Provide the [X, Y] coordinate of the cell's center where the given text is located.  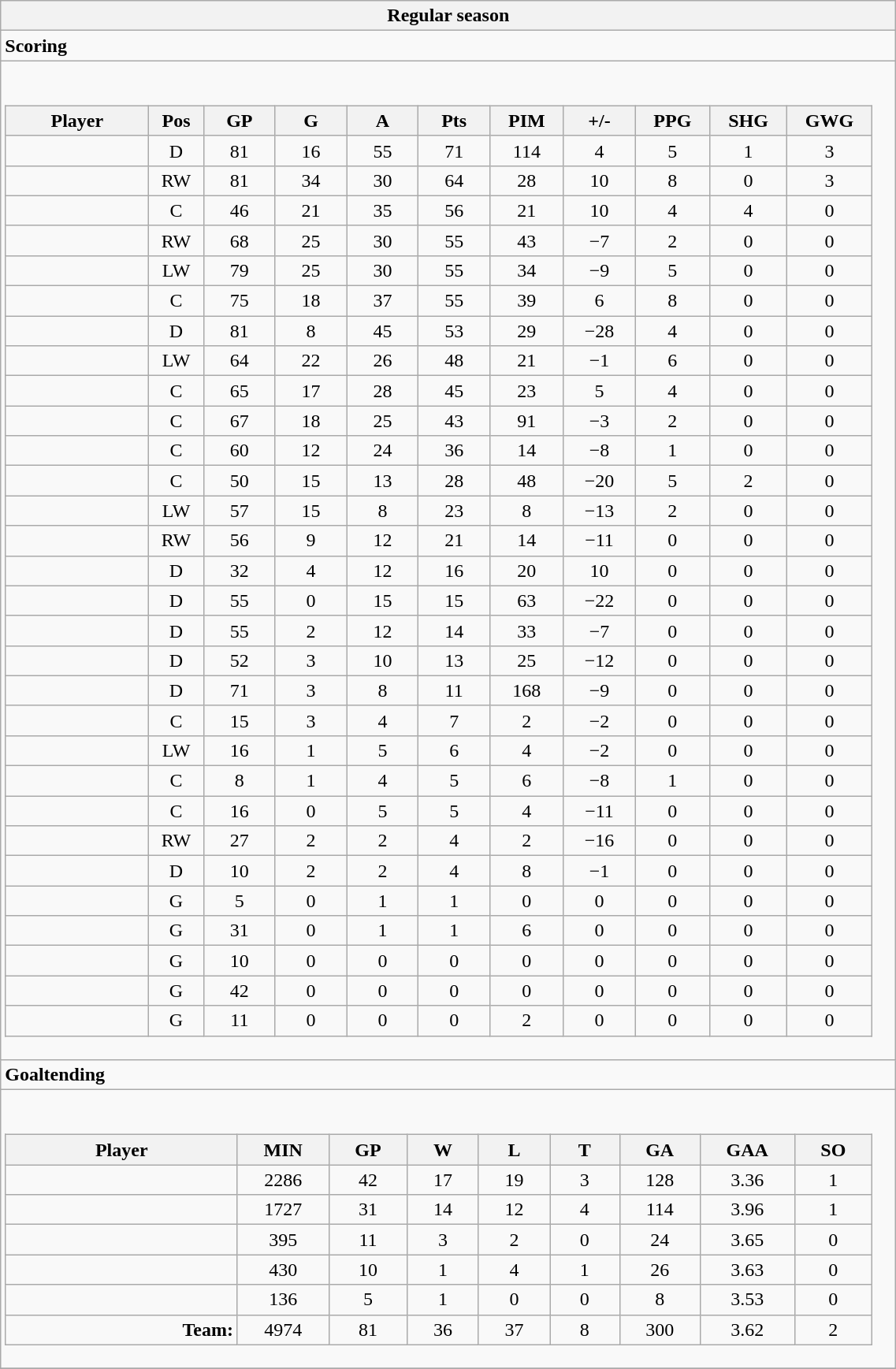
91 [527, 421]
20 [527, 571]
136 [283, 1300]
7 [454, 720]
L [514, 1150]
Regular season [448, 16]
Scoring [448, 46]
PPG [673, 121]
39 [527, 301]
63 [527, 601]
Goaltending [448, 1074]
52 [240, 660]
GAA [747, 1150]
128 [660, 1180]
−22 [599, 601]
3.62 [747, 1330]
−12 [599, 660]
50 [240, 481]
Team: [121, 1330]
W [443, 1150]
Pts [454, 121]
−16 [599, 841]
T [585, 1150]
33 [527, 631]
GA [660, 1150]
1727 [283, 1210]
75 [240, 301]
−3 [599, 421]
MIN [283, 1150]
GWG [829, 121]
9 [310, 541]
Pos [177, 121]
65 [240, 391]
+/- [599, 121]
SHG [749, 121]
−13 [599, 511]
3.65 [747, 1240]
395 [283, 1240]
79 [240, 270]
67 [240, 421]
−20 [599, 481]
60 [240, 451]
2286 [283, 1180]
32 [240, 571]
3.36 [747, 1180]
68 [240, 240]
27 [240, 841]
SO [833, 1150]
53 [454, 331]
4974 [283, 1330]
−28 [599, 331]
300 [660, 1330]
3.53 [747, 1300]
22 [310, 361]
57 [240, 511]
3.63 [747, 1270]
46 [240, 210]
A [383, 121]
29 [527, 331]
168 [527, 690]
35 [383, 210]
19 [514, 1180]
PIM [527, 121]
430 [283, 1270]
3.96 [747, 1210]
